Return the (x, y) coordinate for the center point of the cell that contains the specified text.  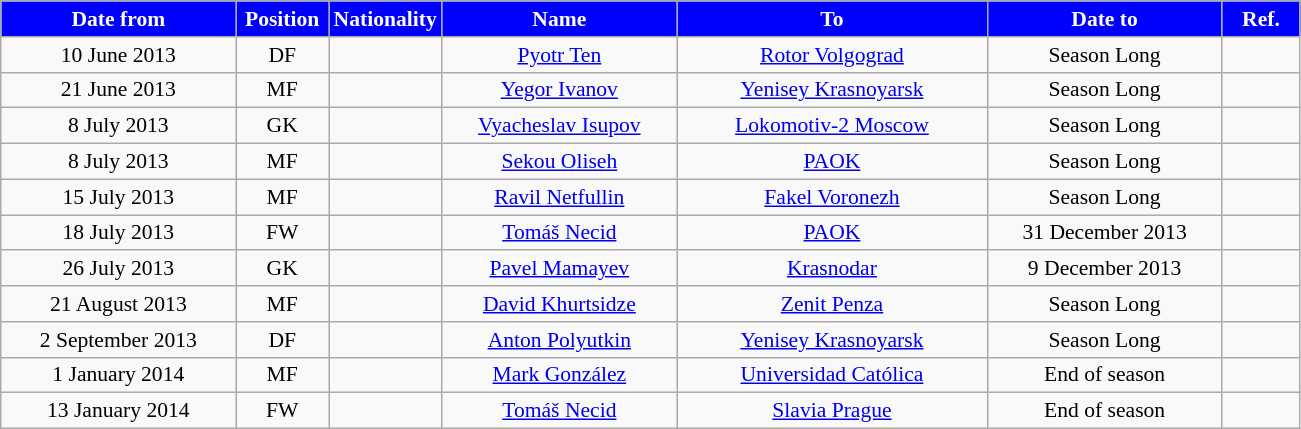
Position (282, 19)
Anton Polyutkin (560, 340)
Date from (118, 19)
21 June 2013 (118, 90)
21 August 2013 (118, 304)
Name (560, 19)
10 June 2013 (118, 55)
2 September 2013 (118, 340)
To (832, 19)
Ravil Netfullin (560, 197)
15 July 2013 (118, 197)
Mark González (560, 375)
26 July 2013 (118, 269)
Nationality (384, 19)
Pyotr Ten (560, 55)
David Khurtsidze (560, 304)
Sekou Oliseh (560, 162)
Ref. (1261, 19)
31 December 2013 (1104, 233)
Rotor Volgograd (832, 55)
Universidad Católica (832, 375)
Fakel Voronezh (832, 197)
13 January 2014 (118, 411)
9 December 2013 (1104, 269)
Yegor Ivanov (560, 90)
Pavel Mamayev (560, 269)
Krasnodar (832, 269)
Vyacheslav Isupov (560, 126)
Lokomotiv-2 Moscow (832, 126)
Zenit Penza (832, 304)
18 July 2013 (118, 233)
1 January 2014 (118, 375)
Slavia Prague (832, 411)
Date to (1104, 19)
